Identify which cell holds the provided text, then report its (x, y) central coordinate. 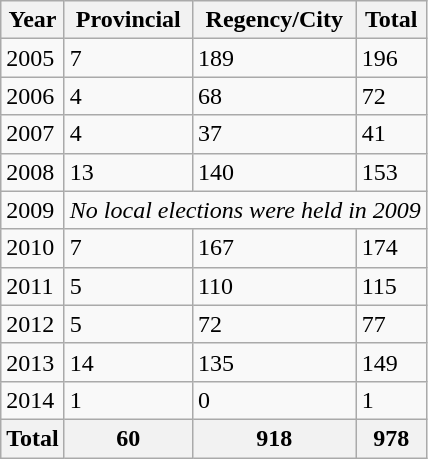
918 (274, 438)
41 (391, 134)
77 (391, 324)
2010 (33, 248)
149 (391, 362)
196 (391, 58)
115 (391, 286)
189 (274, 58)
14 (128, 362)
37 (274, 134)
60 (128, 438)
2005 (33, 58)
Year (33, 20)
978 (391, 438)
135 (274, 362)
No local elections were held in 2009 (245, 210)
68 (274, 96)
2013 (33, 362)
174 (391, 248)
0 (274, 400)
2007 (33, 134)
140 (274, 172)
13 (128, 172)
110 (274, 286)
2012 (33, 324)
2008 (33, 172)
Regency/City (274, 20)
167 (274, 248)
2011 (33, 286)
2014 (33, 400)
153 (391, 172)
2009 (33, 210)
Provincial (128, 20)
2006 (33, 96)
